For the text-containing cell, return its midpoint in (x, y) coordinate format. 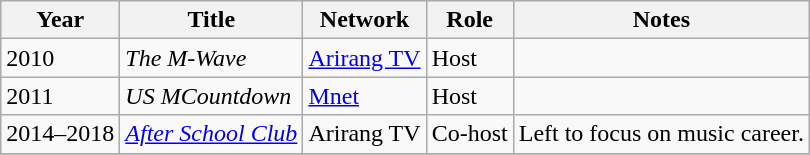
The M-Wave (212, 58)
Title (212, 20)
2014–2018 (60, 134)
US MCountdown (212, 96)
Year (60, 20)
After School Club (212, 134)
Mnet (364, 96)
Left to focus on music career. (661, 134)
Network (364, 20)
Role (470, 20)
2011 (60, 96)
Notes (661, 20)
Co-host (470, 134)
2010 (60, 58)
